Extract the [X, Y] coordinate from the center of the cell holding the provided text.  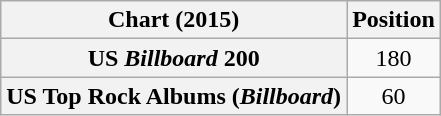
180 [394, 58]
US Top Rock Albums (Billboard) [174, 96]
US Billboard 200 [174, 58]
60 [394, 96]
Position [394, 20]
Chart (2015) [174, 20]
